Search for the cell housing the specified text and yield its (X, Y) center coordinate. 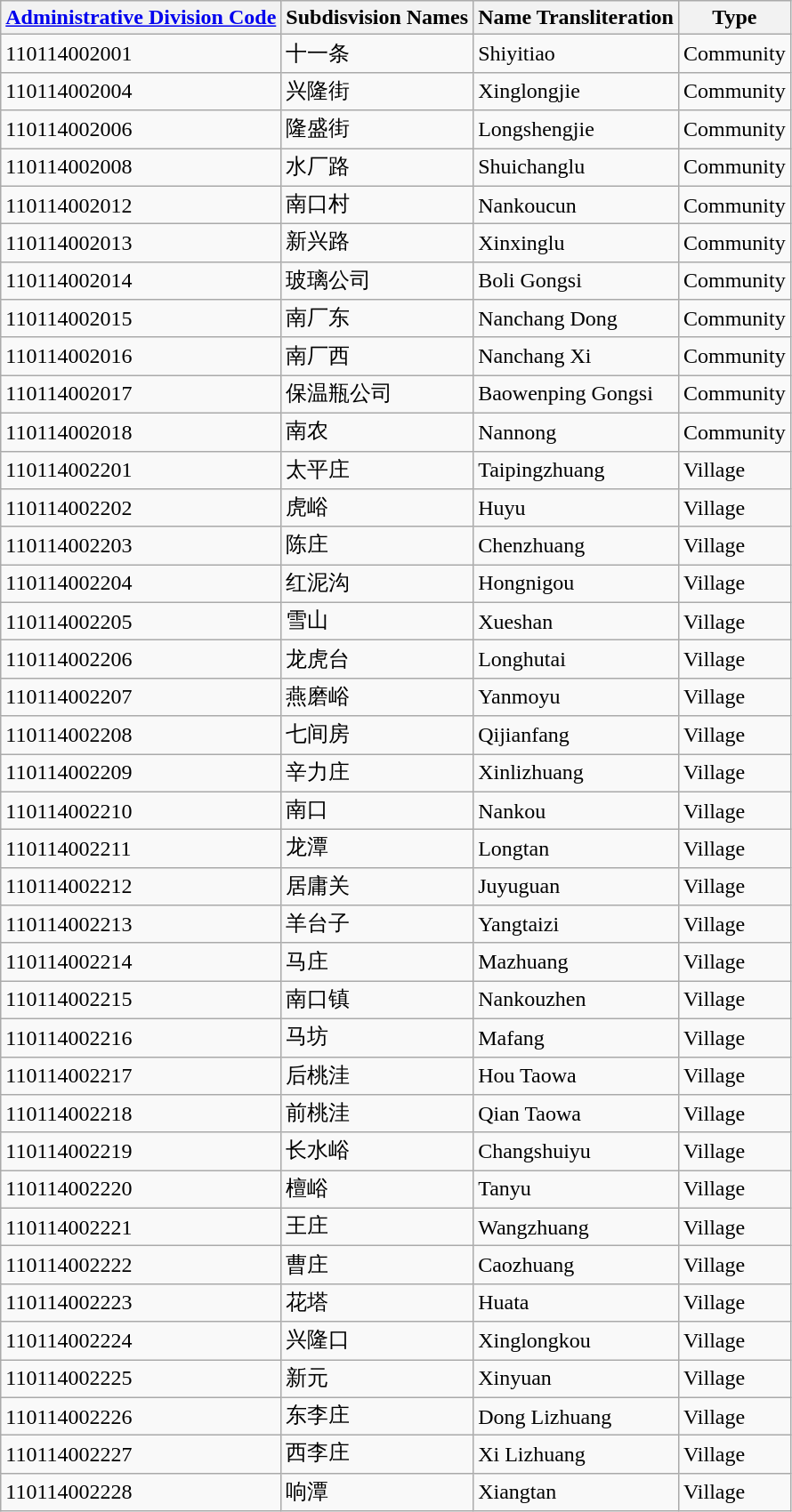
110114002217 (141, 1076)
后桃洼 (377, 1076)
110114002210 (141, 811)
响潭 (377, 1492)
Nanchang Xi (577, 356)
Changshuiyu (577, 1151)
110114002017 (141, 395)
110114002222 (141, 1265)
Nanchang Dong (577, 318)
Xueshan (577, 621)
羊台子 (377, 925)
马庄 (377, 962)
110114002227 (141, 1455)
110114002223 (141, 1302)
东李庄 (377, 1416)
Tanyu (577, 1190)
110114002224 (141, 1341)
Xiangtan (577, 1492)
Mafang (577, 1037)
110114002012 (141, 205)
红泥沟 (377, 583)
Longshengjie (577, 130)
Hou Taowa (577, 1076)
Huata (577, 1302)
110114002015 (141, 318)
Chenzhuang (577, 546)
兴隆街 (377, 91)
Hongnigou (577, 583)
110114002205 (141, 621)
Xinglongjie (577, 91)
Xi Lizhuang (577, 1455)
Nannong (577, 432)
新兴路 (377, 244)
燕磨峪 (377, 697)
南农 (377, 432)
曹庄 (377, 1265)
Nankoucun (577, 205)
水厂路 (377, 167)
110114002228 (141, 1492)
110114002212 (141, 886)
长水峪 (377, 1151)
110114002226 (141, 1416)
Juyuguan (577, 886)
Subdisvision Names (377, 18)
110114002204 (141, 583)
110114002201 (141, 470)
陈庄 (377, 546)
Xinxinglu (577, 244)
隆盛街 (377, 130)
Xinglongkou (577, 1341)
Yangtaizi (577, 925)
檀峪 (377, 1190)
110114002018 (141, 432)
南厂西 (377, 356)
110114002008 (141, 167)
Nankouzhen (577, 1000)
Mazhuang (577, 962)
Xinyuan (577, 1379)
十一条 (377, 53)
太平庄 (377, 470)
辛力庄 (377, 774)
Type (734, 18)
Shuichanglu (577, 167)
110114002203 (141, 546)
110114002214 (141, 962)
110114002218 (141, 1114)
110114002216 (141, 1037)
110114002001 (141, 53)
Longhutai (577, 660)
Boli Gongsi (577, 281)
龙虎台 (377, 660)
110114002004 (141, 91)
新元 (377, 1379)
110114002211 (141, 848)
110114002006 (141, 130)
南口 (377, 811)
西李庄 (377, 1455)
110114002016 (141, 356)
居庸关 (377, 886)
110114002209 (141, 774)
七间房 (377, 735)
Huyu (577, 509)
Longtan (577, 848)
南口村 (377, 205)
保温瓶公司 (377, 395)
Nankou (577, 811)
南厂东 (377, 318)
Shiyitiao (577, 53)
110114002014 (141, 281)
110114002221 (141, 1227)
110114002219 (141, 1151)
花塔 (377, 1302)
虎峪 (377, 509)
110114002207 (141, 697)
王庄 (377, 1227)
南口镇 (377, 1000)
Xinlizhuang (577, 774)
Qian Taowa (577, 1114)
Caozhuang (577, 1265)
Baowenping Gongsi (577, 395)
马坊 (377, 1037)
兴隆口 (377, 1341)
玻璃公司 (377, 281)
Name Transliteration (577, 18)
Dong Lizhuang (577, 1416)
110114002213 (141, 925)
110114002220 (141, 1190)
Taipingzhuang (577, 470)
Yanmoyu (577, 697)
Administrative Division Code (141, 18)
110114002206 (141, 660)
Wangzhuang (577, 1227)
110114002215 (141, 1000)
龙潭 (377, 848)
110114002208 (141, 735)
110114002202 (141, 509)
Qijianfang (577, 735)
110114002013 (141, 244)
雪山 (377, 621)
110114002225 (141, 1379)
前桃洼 (377, 1114)
